Determine the (x, y) coordinate at the center of the cell enclosing the given text.  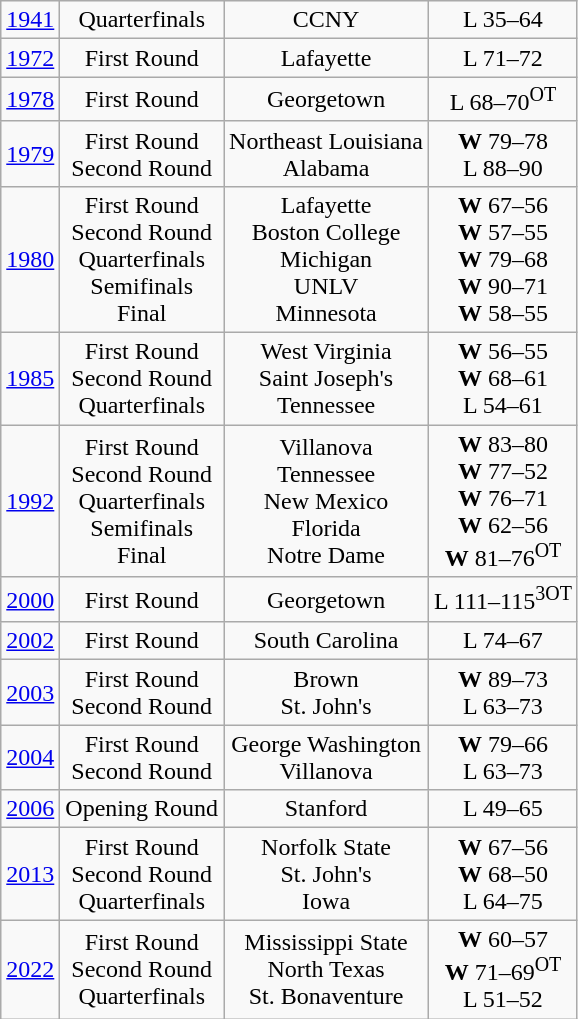
L 68–70OT (504, 100)
L 111–1153OT (504, 600)
CCNY (326, 20)
Norfolk StateSt. John'sIowa (326, 874)
George WashingtonVillanova (326, 758)
Opening Round (142, 809)
W 67–56W 57–55W 79–68W 90–71W 58–55 (504, 259)
L 35–64 (504, 20)
L 74–67 (504, 641)
2004 (30, 758)
2002 (30, 641)
South Carolina (326, 641)
W 83–80W 77–52W 76–71W 62–56W 81–76OT (504, 502)
BrownSt. John's (326, 692)
1979 (30, 154)
L 71–72 (504, 58)
W 60–57W 71–69OTL 51–52 (504, 970)
2022 (30, 970)
W 79–66L 63–73 (504, 758)
1978 (30, 100)
L 49–65 (504, 809)
1985 (30, 379)
W 79–78L 88–90 (504, 154)
1980 (30, 259)
Lafayette (326, 58)
2003 (30, 692)
W 56–55W 68–61L 54–61 (504, 379)
1972 (30, 58)
West VirginiaSaint Joseph'sTennessee (326, 379)
2006 (30, 809)
2000 (30, 600)
Stanford (326, 809)
W 89–73L 63–73 (504, 692)
1992 (30, 502)
Northeast LouisianaAlabama (326, 154)
Mississippi StateNorth TexasSt. Bonaventure (326, 970)
LafayetteBoston CollegeMichiganUNLVMinnesota (326, 259)
W 67–56W 68–50L 64–75 (504, 874)
Quarterfinals (142, 20)
VillanovaTennesseeNew MexicoFloridaNotre Dame (326, 502)
1941 (30, 20)
2013 (30, 874)
